Search for the cell housing the specified text and yield its (X, Y) center coordinate. 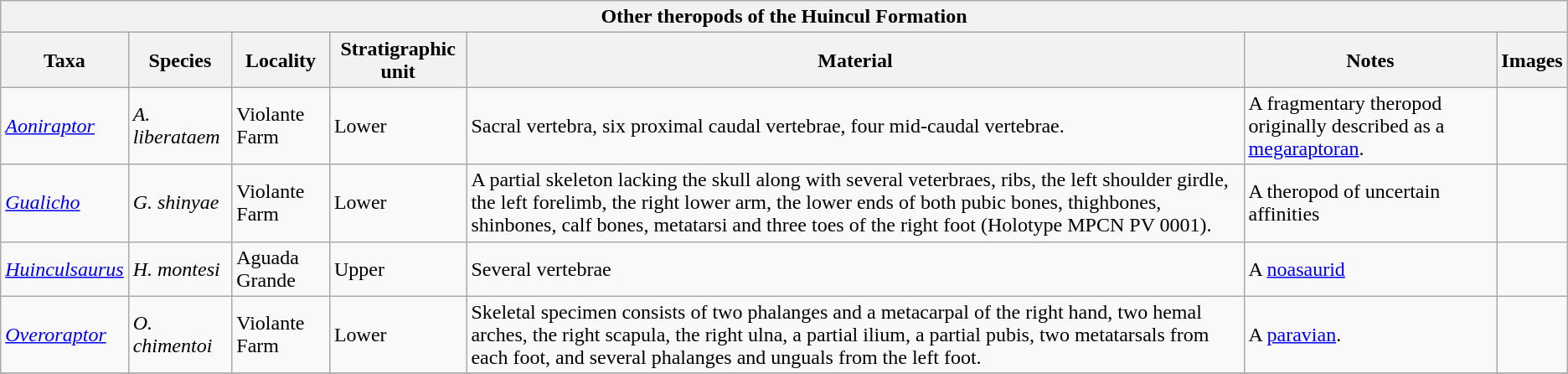
Upper (398, 268)
Notes (1370, 60)
Species (180, 60)
Sacral vertebra, six proximal caudal vertebrae, four mid-caudal vertebrae. (855, 126)
Taxa (64, 60)
Gualicho (64, 203)
O. chimentoi (180, 335)
Aoniraptor (64, 126)
Huinculsaurus (64, 268)
Images (1532, 60)
Other theropods of the Huincul Formation (784, 17)
Several vertebrae (855, 268)
A fragmentary theropod originally described as a megaraptoran. (1370, 126)
H. montesi (180, 268)
A theropod of uncertain affinities (1370, 203)
Aguada Grande (281, 268)
G. shinyae (180, 203)
Material (855, 60)
A. liberataem (180, 126)
Stratigraphic unit (398, 60)
A noasaurid (1370, 268)
Overoraptor (64, 335)
Locality (281, 60)
A paravian. (1370, 335)
